For the text-containing cell, return its midpoint in (X, Y) coordinate format. 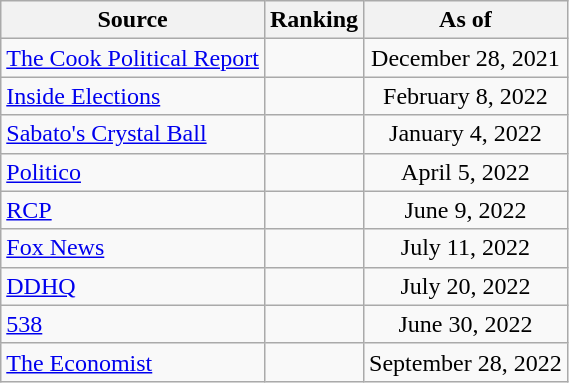
June 30, 2022 (466, 324)
July 20, 2022 (466, 286)
January 4, 2022 (466, 134)
December 28, 2021 (466, 58)
As of (466, 20)
September 28, 2022 (466, 362)
Sabato's Crystal Ball (133, 134)
July 11, 2022 (466, 248)
The Economist (133, 362)
Source (133, 20)
Ranking (314, 20)
Fox News (133, 248)
DDHQ (133, 286)
February 8, 2022 (466, 96)
The Cook Political Report (133, 58)
Inside Elections (133, 96)
April 5, 2022 (466, 172)
June 9, 2022 (466, 210)
RCP (133, 210)
Politico (133, 172)
538 (133, 324)
